Detect which cell encompasses the target text, then output its (X, Y) center coordinate. 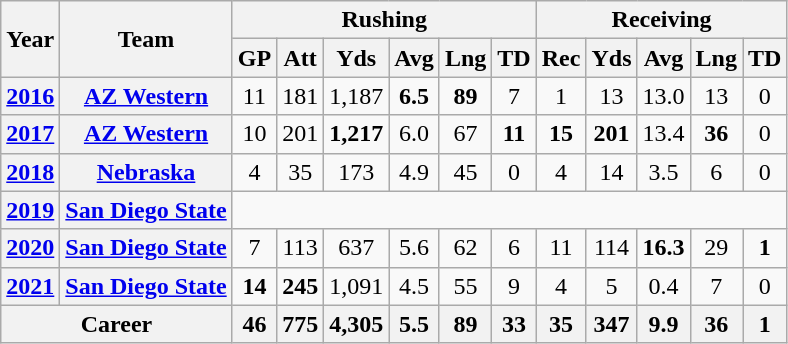
2018 (30, 172)
1,187 (356, 96)
16.3 (664, 248)
Nebraska (146, 172)
2019 (30, 210)
6.0 (414, 134)
1,217 (356, 134)
2017 (30, 134)
6.5 (414, 96)
13.0 (664, 96)
245 (300, 286)
114 (612, 248)
347 (612, 324)
9 (514, 286)
45 (465, 172)
Year (30, 39)
775 (300, 324)
637 (356, 248)
5.5 (414, 324)
33 (514, 324)
2016 (30, 96)
46 (254, 324)
67 (465, 134)
Career (116, 324)
0.4 (664, 286)
Team (146, 39)
2020 (30, 248)
29 (716, 248)
181 (300, 96)
55 (465, 286)
15 (561, 134)
173 (356, 172)
1,091 (356, 286)
5.6 (414, 248)
10 (254, 134)
GP (254, 58)
113 (300, 248)
4,305 (356, 324)
Receiving (662, 20)
9.9 (664, 324)
62 (465, 248)
Rec (561, 58)
Att (300, 58)
5 (612, 286)
Rushing (384, 20)
4.9 (414, 172)
3.5 (664, 172)
13.4 (664, 134)
2021 (30, 286)
4.5 (414, 286)
